Pinpoint the cell where the given text exists, returning its [x, y] midpoint coordinate. 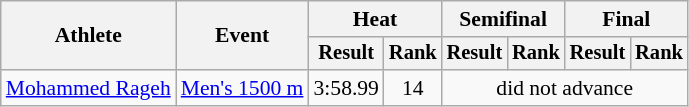
Men's 1500 m [242, 88]
did not advance [565, 88]
Mohammed Rageh [88, 88]
Final [626, 19]
Event [242, 36]
Heat [374, 19]
Semifinal [504, 19]
14 [413, 88]
Athlete [88, 36]
3:58.99 [346, 88]
